From the cell containing the given text, extract its center point as [x, y] coordinate. 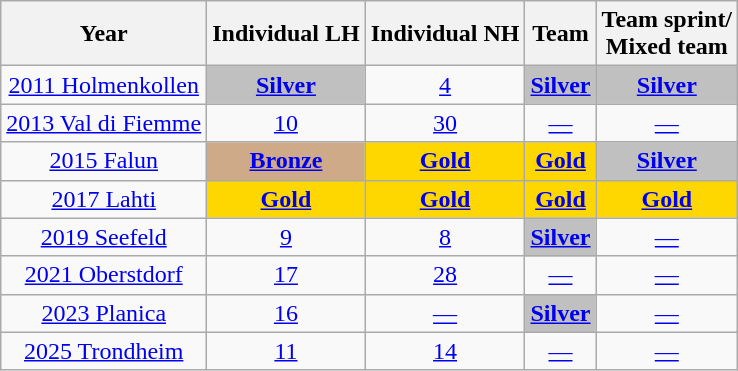
Year [104, 34]
2023 Planica [104, 313]
2017 Lahti [104, 199]
16 [286, 313]
Individual LH [286, 34]
2019 Seefeld [104, 237]
2011 Holmenkollen [104, 85]
2013 Val di Fiemme [104, 123]
Team sprint/Mixed team [667, 34]
14 [445, 351]
17 [286, 275]
2021 Oberstdorf [104, 275]
Bronze [286, 161]
28 [445, 275]
11 [286, 351]
9 [286, 237]
4 [445, 85]
8 [445, 237]
Individual NH [445, 34]
10 [286, 123]
30 [445, 123]
2015 Falun [104, 161]
Team [560, 34]
2025 Trondheim [104, 351]
